Identify which cell holds the provided text, then report its (x, y) central coordinate. 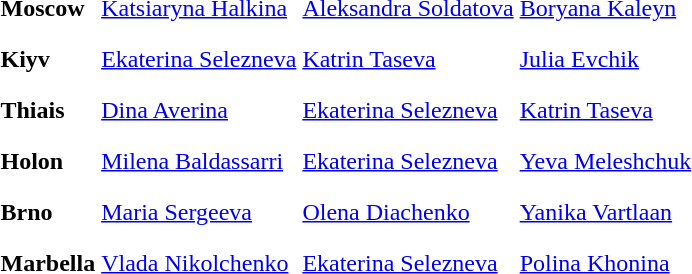
Milena Baldassarri (199, 161)
Katrin Taseva (408, 59)
Dina Averina (199, 110)
Maria Sergeeva (199, 212)
Olena Diachenko (408, 212)
